Return the (X, Y) coordinate for the center point of the cell that contains the specified text.  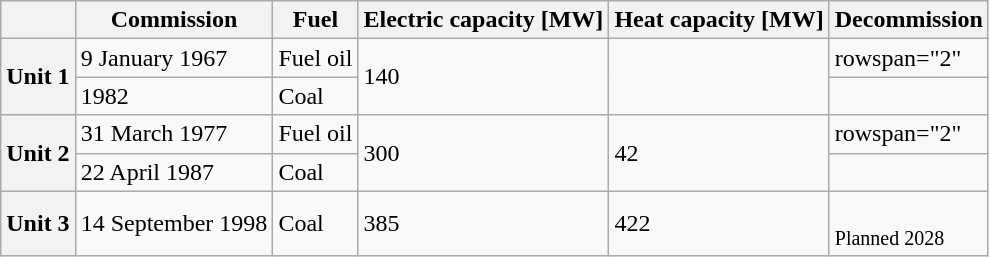
Heat capacity [MW] (719, 20)
Fuel (316, 20)
9 January 1967 (174, 58)
422 (719, 224)
385 (484, 224)
22 April 1987 (174, 172)
14 September 1998 (174, 224)
31 March 1977 (174, 134)
Unit 2 (38, 153)
Decommission (908, 20)
Unit 3 (38, 224)
Electric capacity [MW] (484, 20)
140 (484, 77)
Commission (174, 20)
1982 (174, 96)
Planned 2028 (908, 224)
300 (484, 153)
42 (719, 153)
Unit 1 (38, 77)
